Output the [x, y] coordinate of the center of the cell containing the given text.  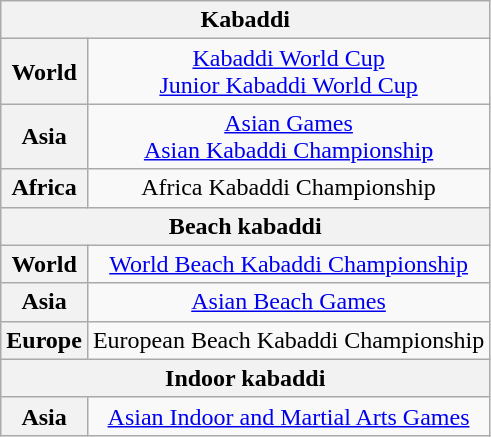
Asian Beach Games [288, 302]
Asian GamesAsian Kabaddi Championship [288, 136]
European Beach Kabaddi Championship [288, 340]
Kabaddi [246, 20]
Kabaddi World CupJunior Kabaddi World Cup [288, 72]
Asian Indoor and Martial Arts Games [288, 416]
Europe [44, 340]
Indoor kabaddi [246, 378]
Africa [44, 188]
World Beach Kabaddi Championship [288, 264]
Africa Kabaddi Championship [288, 188]
Beach kabaddi [246, 226]
